Scan for the cell matching the given text and deliver its (x, y) coordinate at center. 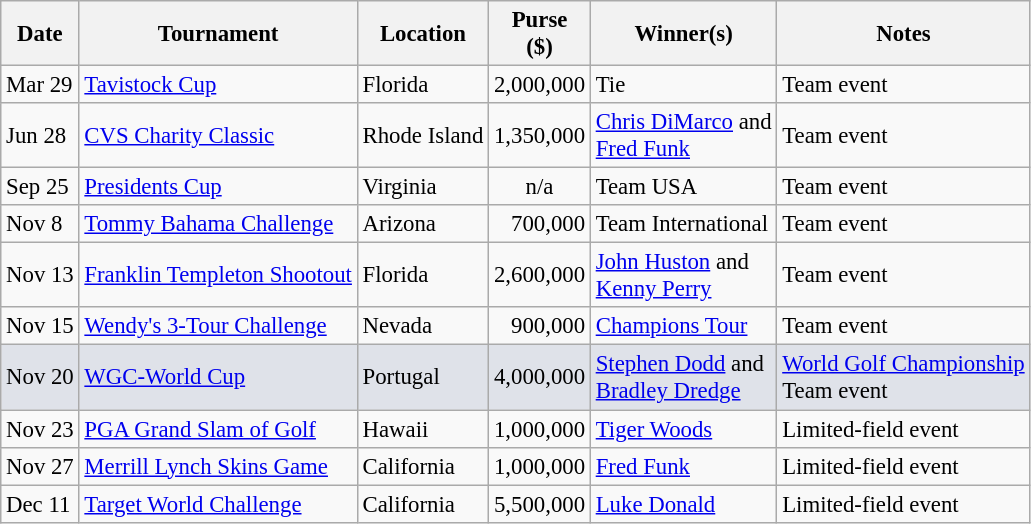
John Huston and Kenny Perry (684, 276)
Nov 20 (40, 378)
Franklin Templeton Shootout (218, 276)
n/a (540, 187)
Nov 13 (40, 276)
Jun 28 (40, 136)
Location (422, 34)
Virginia (422, 187)
WGC-World Cup (218, 378)
Wendy's 3-Tour Challenge (218, 327)
Dec 11 (40, 504)
Nov 27 (40, 466)
Tiger Woods (684, 429)
1,350,000 (540, 136)
Target World Challenge (218, 504)
Tavistock Cup (218, 85)
Tournament (218, 34)
2,600,000 (540, 276)
World Golf ChampionshipTeam event (904, 378)
Notes (904, 34)
Mar 29 (40, 85)
PGA Grand Slam of Golf (218, 429)
Winner(s) (684, 34)
Stephen Dodd and Bradley Dredge (684, 378)
Team International (684, 224)
CVS Charity Classic (218, 136)
Luke Donald (684, 504)
Fred Funk (684, 466)
Nov 23 (40, 429)
Sep 25 (40, 187)
4,000,000 (540, 378)
2,000,000 (540, 85)
Portugal (422, 378)
Merrill Lynch Skins Game (218, 466)
Rhode Island (422, 136)
Tie (684, 85)
Nevada (422, 327)
Chris DiMarco and Fred Funk (684, 136)
Purse($) (540, 34)
Arizona (422, 224)
Nov 15 (40, 327)
900,000 (540, 327)
Team USA (684, 187)
Champions Tour (684, 327)
Date (40, 34)
700,000 (540, 224)
Presidents Cup (218, 187)
Hawaii (422, 429)
5,500,000 (540, 504)
Tommy Bahama Challenge (218, 224)
Nov 8 (40, 224)
